Scan for the cell matching the given text and deliver its [X, Y] coordinate at center. 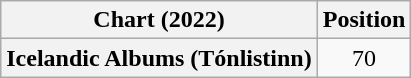
70 [364, 58]
Icelandic Albums (Tónlistinn) [159, 58]
Chart (2022) [159, 20]
Position [364, 20]
